Return (x, y) of the center of cell containing provided text 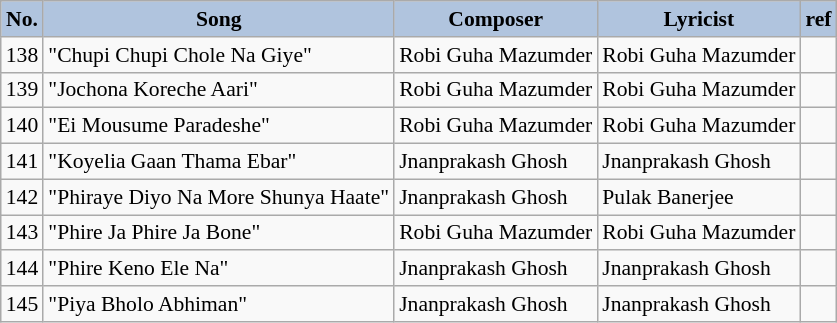
"Piya Bholo Abhiman" (218, 304)
"Jochona Koreche Aari" (218, 90)
145 (22, 304)
"Phiraye Diyo Na More Shunya Haate" (218, 197)
"Phire Keno Ele Na" (218, 269)
138 (22, 55)
Song (218, 19)
"Chupi Chupi Chole Na Giye" (218, 55)
139 (22, 90)
144 (22, 269)
142 (22, 197)
Composer (496, 19)
Pulak Banerjee (698, 197)
141 (22, 162)
ref (818, 19)
"Ei Mousume Paradeshe" (218, 126)
"Koyelia Gaan Thama Ebar" (218, 162)
140 (22, 126)
"Phire Ja Phire Ja Bone" (218, 233)
143 (22, 233)
Lyricist (698, 19)
No. (22, 19)
